From the cell containing the given text, extract its center point as (x, y) coordinate. 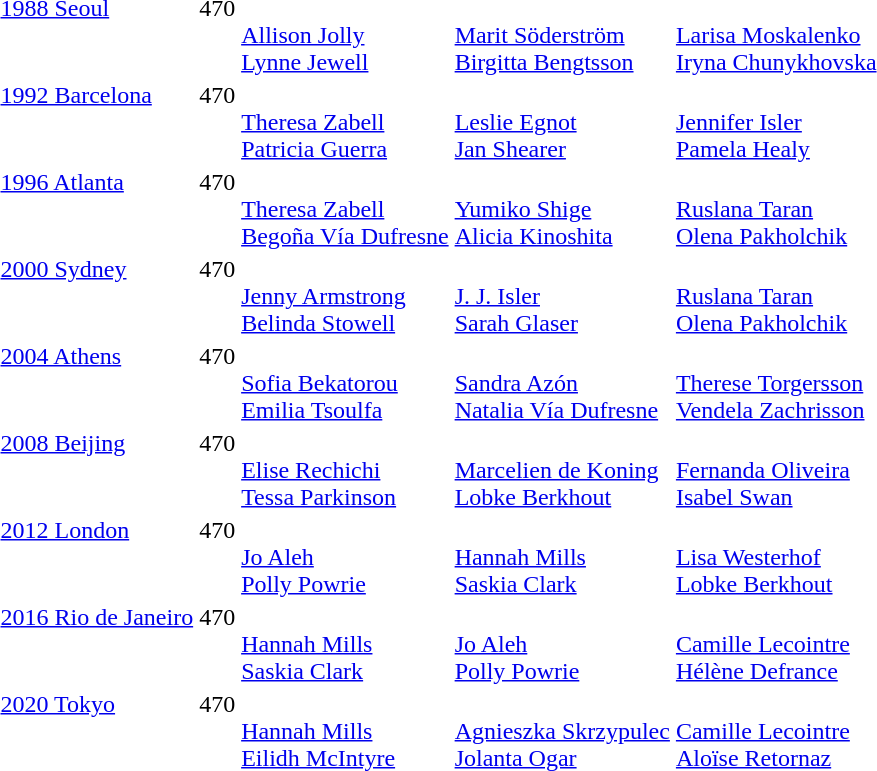
Elise RechichiTessa Parkinson (345, 470)
Sofia BekatorouEmilia Tsoulfa (345, 383)
Marcelien de KoningLobke Berkhout (562, 470)
J. J. IslerSarah Glaser (562, 296)
Theresa ZabellBegoña Vía Dufresne (345, 209)
Jenny ArmstrongBelinda Stowell (345, 296)
Yumiko ShigeAlicia Kinoshita (562, 209)
Theresa ZabellPatricia Guerra (345, 122)
Leslie EgnotJan Shearer (562, 122)
Sandra AzónNatalia Vía Dufresne (562, 383)
